Find where the given text appears and provide that cell's center as (X, Y) coordinate. 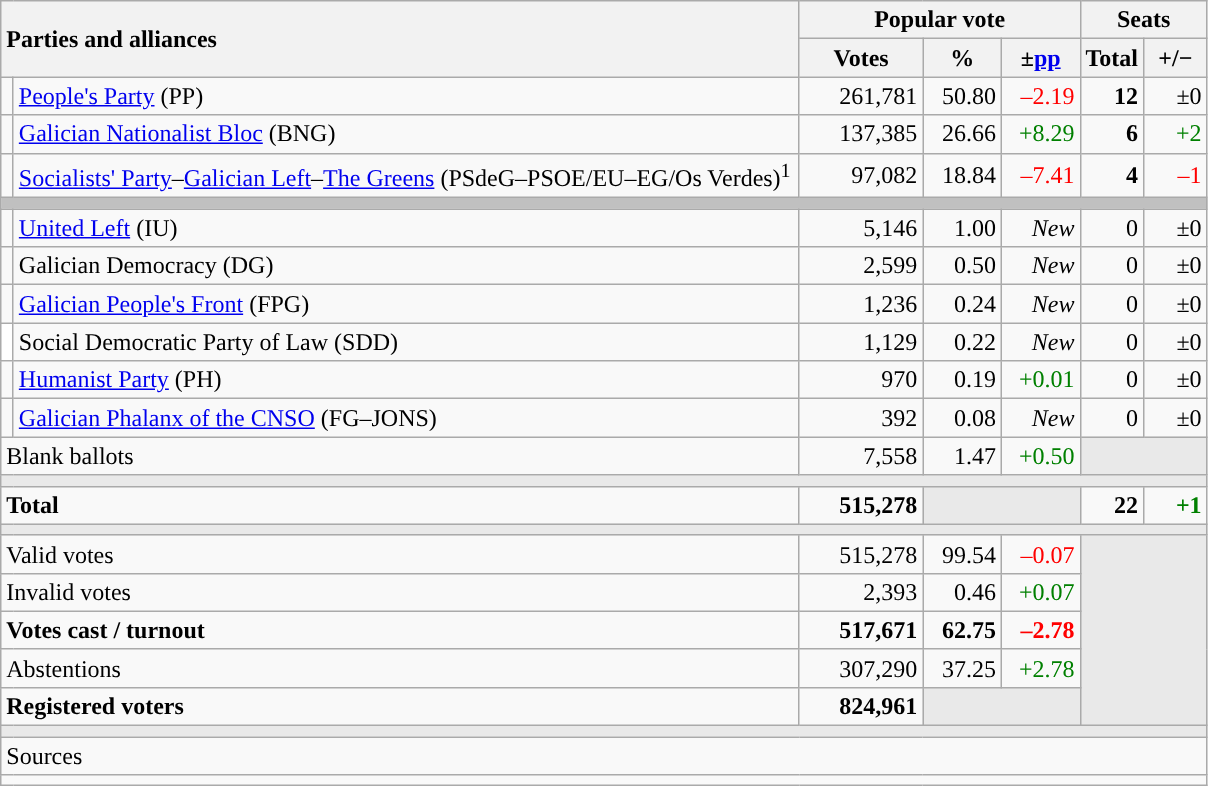
+1 (1176, 505)
% (962, 58)
0.50 (962, 266)
22 (1112, 505)
824,961 (861, 706)
2,393 (861, 592)
+/− (1176, 58)
Socialists' Party–Galician Left–The Greens (PSdeG–PSOE/EU–EG/Os Verdes)1 (406, 176)
5,146 (861, 228)
0.46 (962, 592)
50.80 (962, 96)
1.47 (962, 456)
0.24 (962, 304)
+2.78 (1040, 668)
97,082 (861, 176)
0.22 (962, 342)
–1 (1176, 176)
261,781 (861, 96)
970 (861, 380)
±pp (1040, 58)
Galician People's Front (FPG) (406, 304)
+2 (1176, 134)
6 (1112, 134)
12 (1112, 96)
+8.29 (1040, 134)
62.75 (962, 630)
4 (1112, 176)
Humanist Party (PH) (406, 380)
18.84 (962, 176)
Social Democratic Party of Law (SDD) (406, 342)
Registered voters (400, 706)
Sources (604, 756)
0.08 (962, 418)
7,558 (861, 456)
Valid votes (400, 554)
Seats (1144, 20)
1,129 (861, 342)
Abstentions (400, 668)
Galician Phalanx of the CNSO (FG–JONS) (406, 418)
99.54 (962, 554)
26.66 (962, 134)
Invalid votes (400, 592)
Popular vote (940, 20)
37.25 (962, 668)
517,671 (861, 630)
1.00 (962, 228)
+0.50 (1040, 456)
People's Party (PP) (406, 96)
+0.07 (1040, 592)
307,290 (861, 668)
392 (861, 418)
Votes cast / turnout (400, 630)
Blank ballots (400, 456)
2,599 (861, 266)
0.19 (962, 380)
–2.19 (1040, 96)
–2.78 (1040, 630)
–0.07 (1040, 554)
Votes (861, 58)
+0.01 (1040, 380)
Galician Democracy (DG) (406, 266)
United Left (IU) (406, 228)
1,236 (861, 304)
Parties and alliances (400, 39)
Galician Nationalist Bloc (BNG) (406, 134)
–7.41 (1040, 176)
137,385 (861, 134)
